Detect which cell encompasses the target text, then output its [X, Y] center coordinate. 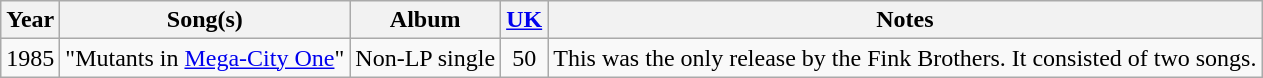
UK [524, 20]
Year [30, 20]
1985 [30, 58]
Song(s) [205, 20]
This was the only release by the Fink Brothers. It consisted of two songs. [905, 58]
"Mutants in Mega-City One" [205, 58]
Notes [905, 20]
50 [524, 58]
Album [426, 20]
Non-LP single [426, 58]
